Return the [X, Y] coordinate for the center point of the cell that contains the specified text.  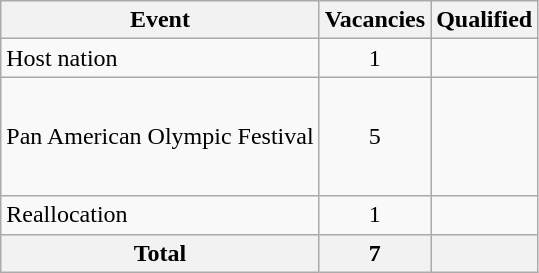
Host nation [160, 58]
Reallocation [160, 215]
Qualified [484, 20]
Event [160, 20]
Vacancies [375, 20]
Pan American Olympic Festival [160, 136]
7 [375, 253]
Total [160, 253]
5 [375, 136]
